Search for the cell housing the specified text and yield its [x, y] center coordinate. 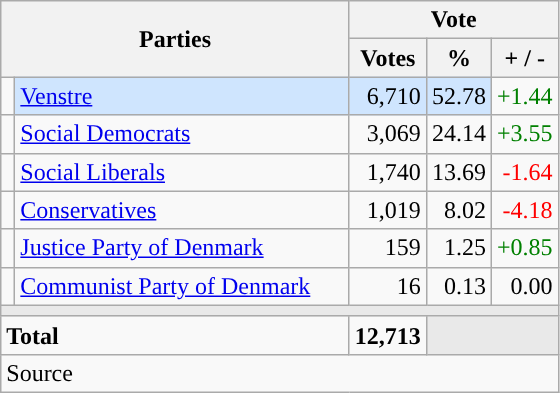
Total [176, 335]
Social Democrats [182, 134]
+ / - [524, 58]
3,069 [388, 134]
13.69 [458, 172]
Vote [454, 20]
+3.55 [524, 134]
1,019 [388, 210]
0.13 [458, 286]
Justice Party of Denmark [182, 248]
1.25 [458, 248]
Social Liberals [182, 172]
Venstre [182, 96]
Votes [388, 58]
% [458, 58]
0.00 [524, 286]
Communist Party of Denmark [182, 286]
159 [388, 248]
52.78 [458, 96]
8.02 [458, 210]
12,713 [388, 335]
-4.18 [524, 210]
1,740 [388, 172]
+1.44 [524, 96]
24.14 [458, 134]
Conservatives [182, 210]
-1.64 [524, 172]
Parties [176, 39]
16 [388, 286]
+0.85 [524, 248]
Source [280, 373]
6,710 [388, 96]
